Locate the cell with the specified text and output its [x, y] center coordinate. 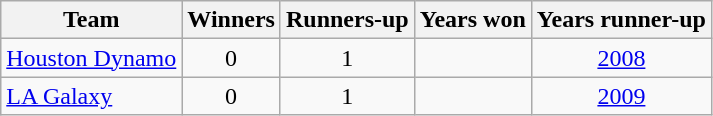
Team [92, 20]
2008 [621, 58]
Years won [472, 20]
Houston Dynamo [92, 58]
LA Galaxy [92, 96]
Winners [232, 20]
2009 [621, 96]
Years runner-up [621, 20]
Runners-up [347, 20]
